Identify which cell holds the provided text, then report its (X, Y) central coordinate. 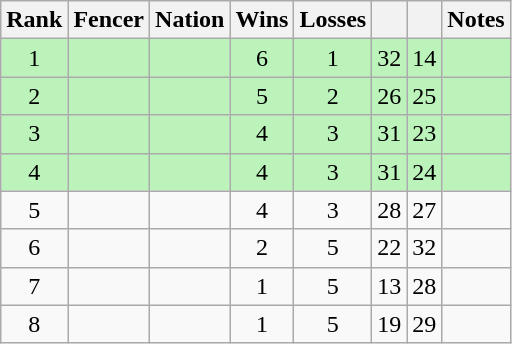
27 (424, 210)
29 (424, 324)
25 (424, 96)
14 (424, 58)
22 (390, 248)
Fencer (109, 20)
Rank (34, 20)
23 (424, 134)
Losses (333, 20)
13 (390, 286)
Wins (262, 20)
7 (34, 286)
26 (390, 96)
19 (390, 324)
Notes (476, 20)
24 (424, 172)
8 (34, 324)
Nation (190, 20)
